Return the [X, Y] coordinate for the center point of the cell that contains the specified text.  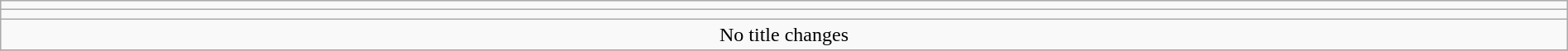
No title changes [784, 35]
